Extract the (x, y) coordinate from the center of the cell holding the provided text.  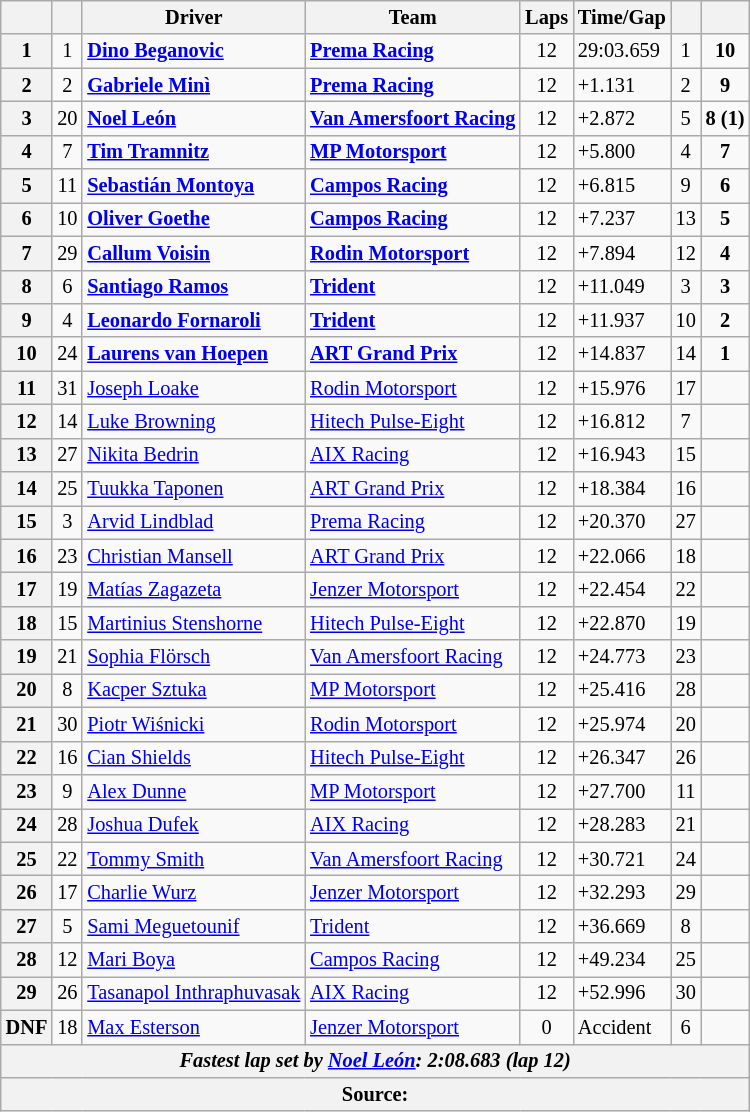
Alex Dunne (194, 791)
+26.347 (622, 758)
Joseph Loake (194, 388)
Callum Voisin (194, 253)
Tim Tramnitz (194, 152)
+11.937 (622, 320)
Leonardo Fornaroli (194, 320)
Piotr Wiśnicki (194, 724)
Joshua Dufek (194, 825)
Max Esterson (194, 1027)
+18.384 (622, 489)
Sami Meguetounif (194, 926)
Noel León (194, 118)
+28.283 (622, 825)
Laps (546, 17)
0 (546, 1027)
Tasanapol Inthraphuvasak (194, 993)
Team (412, 17)
Sophia Flörsch (194, 657)
Luke Browning (194, 421)
Time/Gap (622, 17)
+36.669 (622, 926)
+15.976 (622, 388)
Martinius Stenshorne (194, 623)
+7.237 (622, 219)
+30.721 (622, 859)
+7.894 (622, 253)
Tuukka Taponen (194, 489)
Mari Boya (194, 960)
Matías Zagazeta (194, 589)
+22.454 (622, 589)
Charlie Wurz (194, 892)
Nikita Bedrin (194, 455)
+6.815 (622, 186)
Christian Mansell (194, 556)
+22.066 (622, 556)
Cian Shields (194, 758)
31 (67, 388)
+16.812 (622, 421)
Tommy Smith (194, 859)
+16.943 (622, 455)
+1.131 (622, 85)
+20.370 (622, 522)
+14.837 (622, 354)
+52.996 (622, 993)
Santiago Ramos (194, 287)
Driver (194, 17)
Kacper Sztuka (194, 690)
Source: (376, 1094)
Sebastián Montoya (194, 186)
29:03.659 (622, 51)
+27.700 (622, 791)
Oliver Goethe (194, 219)
Laurens van Hoepen (194, 354)
+11.049 (622, 287)
+32.293 (622, 892)
+5.800 (622, 152)
Gabriele Minì (194, 85)
Fastest lap set by Noel León: 2:08.683 (lap 12) (376, 1061)
+2.872 (622, 118)
+25.974 (622, 724)
+25.416 (622, 690)
8 (1) (726, 118)
Accident (622, 1027)
+24.773 (622, 657)
DNF (27, 1027)
Arvid Lindblad (194, 522)
Dino Beganovic (194, 51)
+22.870 (622, 623)
+49.234 (622, 960)
